Return the (X, Y) coordinate for the center point of the cell that contains the specified text.  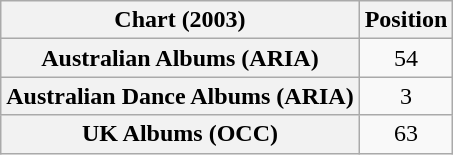
Position (406, 20)
Chart (2003) (180, 20)
Australian Albums (ARIA) (180, 58)
Australian Dance Albums (ARIA) (180, 96)
63 (406, 134)
54 (406, 58)
UK Albums (OCC) (180, 134)
3 (406, 96)
